Pinpoint the cell where the given text exists, returning its [X, Y] midpoint coordinate. 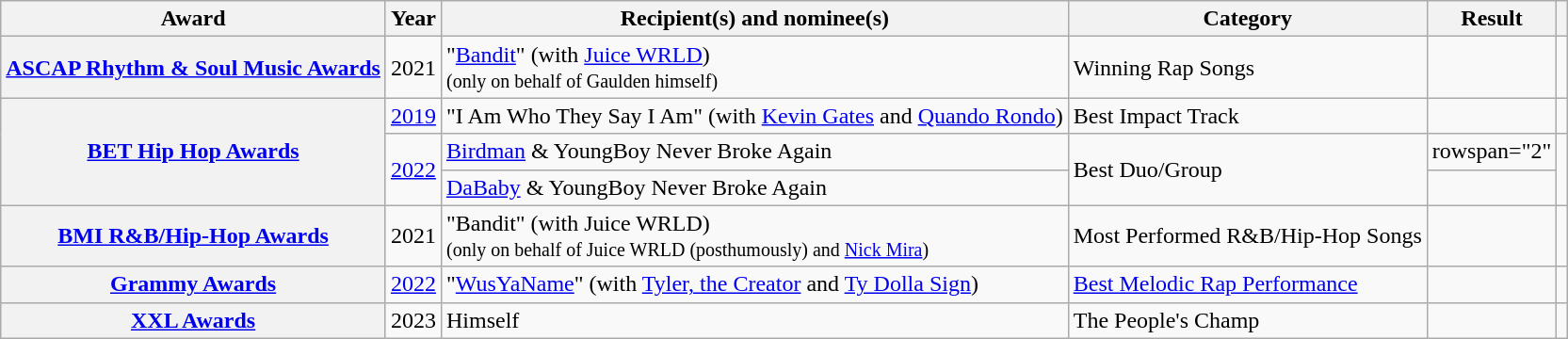
rowspan="2" [1492, 152]
Best Duo/Group [1247, 169]
Birdman & YoungBoy Never Broke Again [754, 152]
Grammy Awards [194, 284]
Recipient(s) and nominee(s) [754, 19]
BET Hip Hop Awards [194, 152]
Result [1492, 19]
Most Performed R&B/Hip-Hop Songs [1247, 235]
ASCAP Rhythm & Soul Music Awards [194, 68]
Category [1247, 19]
Best Impact Track [1247, 116]
BMI R&B/Hip-Hop Awards [194, 235]
Best Melodic Rap Performance [1247, 284]
Award [194, 19]
2019 [412, 116]
"I Am Who They Say I Am" (with Kevin Gates and Quando Rondo) [754, 116]
"Bandit" (with Juice WRLD)(only on behalf of Juice WRLD (posthumously) and Nick Mira) [754, 235]
2023 [412, 320]
The People's Champ [1247, 320]
DaBaby & YoungBoy Never Broke Again [754, 187]
Himself [754, 320]
"WusYaName" (with Tyler, the Creator and Ty Dolla Sign) [754, 284]
XXL Awards [194, 320]
Winning Rap Songs [1247, 68]
Year [412, 19]
"Bandit" (with Juice WRLD)(only on behalf of Gaulden himself) [754, 68]
